Return the [x, y] coordinate for the center point of the cell that contains the specified text.  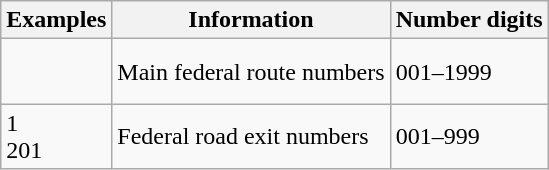
Examples [56, 20]
Number digits [469, 20]
1201 [56, 136]
001–1999 [469, 72]
Federal road exit numbers [251, 136]
Main federal route numbers [251, 72]
Information [251, 20]
001–999 [469, 136]
